Detect which cell encompasses the target text, then output its [X, Y] center coordinate. 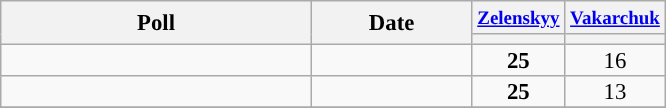
Date [392, 23]
Zelenskyy [518, 18]
13 [615, 92]
Vakarchuk [615, 18]
Poll [156, 23]
16 [615, 61]
